Capture the cell that displays the provided text and extract its (x, y) central coordinate. 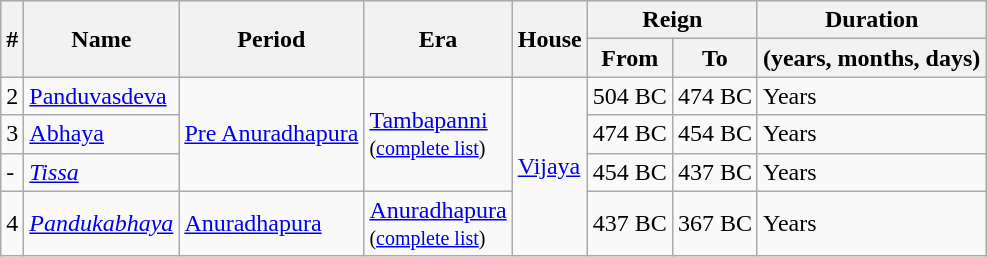
Tissa (102, 172)
4 (12, 224)
2 (12, 96)
Reign (672, 20)
# (12, 39)
Panduvasdeva (102, 96)
- (12, 172)
Anuradhapura (272, 224)
Duration (871, 20)
House (550, 39)
Name (102, 39)
Pandukabhaya (102, 224)
504 BC (630, 96)
From (630, 58)
367 BC (714, 224)
Tambapanni(complete list) (438, 134)
Vijaya (550, 166)
Abhaya (102, 134)
Period (272, 39)
Pre Anuradhapura (272, 134)
Era (438, 39)
3 (12, 134)
To (714, 58)
(years, months, days) (871, 58)
Anuradhapura(complete list) (438, 224)
